Pinpoint the cell where the given text exists, returning its [x, y] midpoint coordinate. 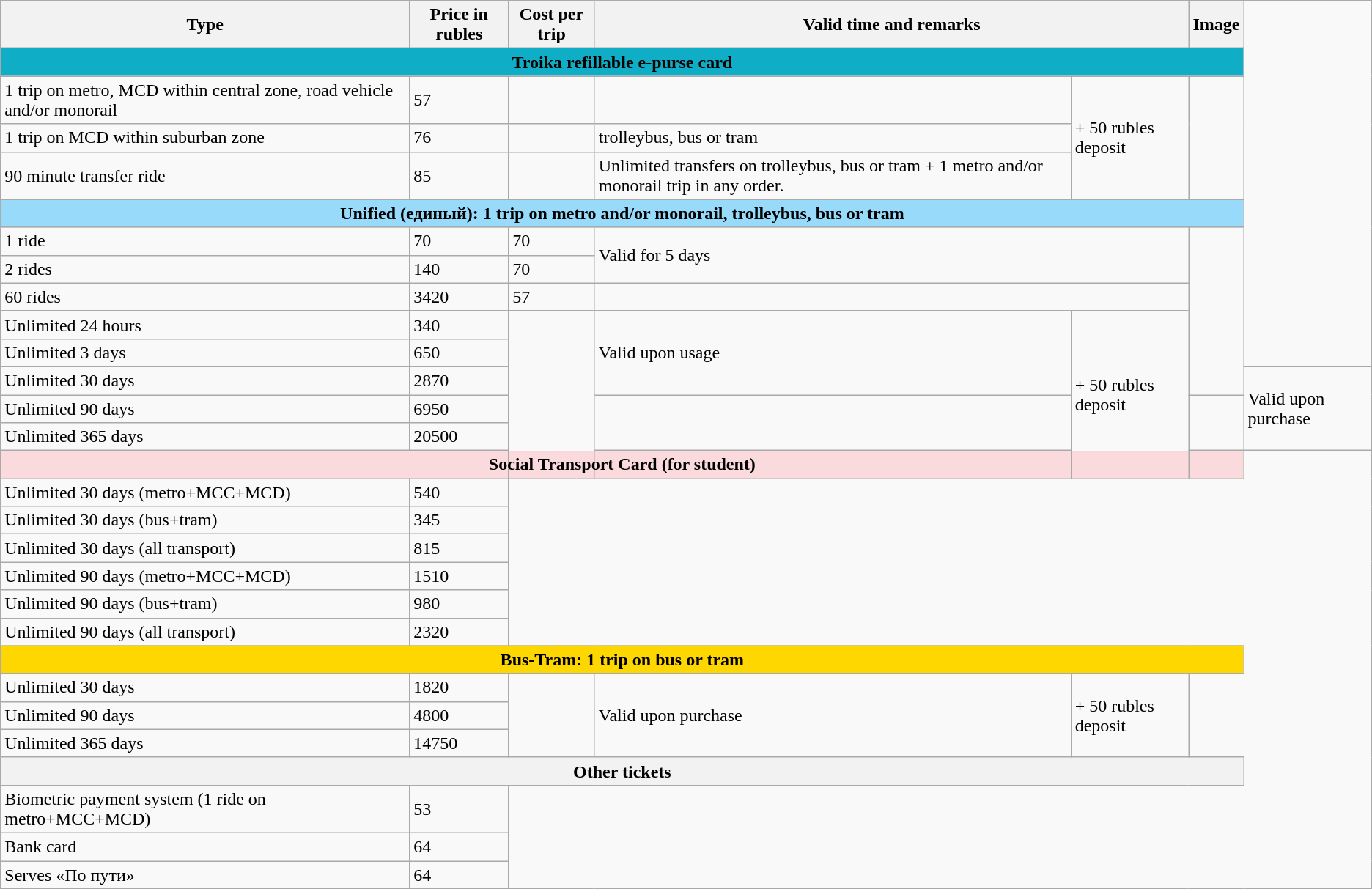
Social Transport Card (for student) [622, 465]
345 [459, 520]
Unlimited 3 days [205, 353]
Unlimited 90 days (metro+MCC+MCD) [205, 576]
76 [459, 138]
6950 [459, 408]
650 [459, 353]
85 [459, 176]
Unlimited 90 days (bus+tram) [205, 604]
Unlimited 30 days (all transport) [205, 548]
60 rides [205, 297]
1 ride [205, 241]
Bank card [205, 846]
Price in rubles [459, 25]
2870 [459, 380]
540 [459, 493]
Valid upon usage [833, 353]
2 rides [205, 269]
1820 [459, 687]
Unified (единый): 1 trip on metro and/or monorail, trolleybus, bus or tram [622, 213]
1510 [459, 576]
Serves «По пути» [205, 874]
4800 [459, 715]
Valid time and remarks [891, 25]
53 [459, 809]
340 [459, 325]
Type [205, 25]
Troika refillable e-purse card [622, 62]
90 minute transfer ride [205, 176]
Other tickets [622, 771]
Unlimited transfers on trolleybus, bus or tram + 1 metro and/or monorail trip in any order. [833, 176]
3420 [459, 297]
Unlimited 90 days (all transport) [205, 632]
815 [459, 548]
1 trip on metro, MCD within central zone, road vehicle and/or monorail [205, 100]
Valid for 5 days [891, 255]
1 trip on MCD within suburban zone [205, 138]
2320 [459, 632]
140 [459, 269]
20500 [459, 437]
Cost per trip [551, 25]
Image [1217, 25]
980 [459, 604]
trolleybus, bus or tram [833, 138]
14750 [459, 743]
Unlimited 24 hours [205, 325]
Unlimited 30 days (bus+tram) [205, 520]
Biometric payment system (1 ride on metro+MCC+MCD) [205, 809]
Unlimited 30 days (metro+MCC+MCD) [205, 493]
Bus-Tram: 1 trip on bus or tram [622, 660]
